Scan for the cell matching the given text and deliver its [x, y] coordinate at center. 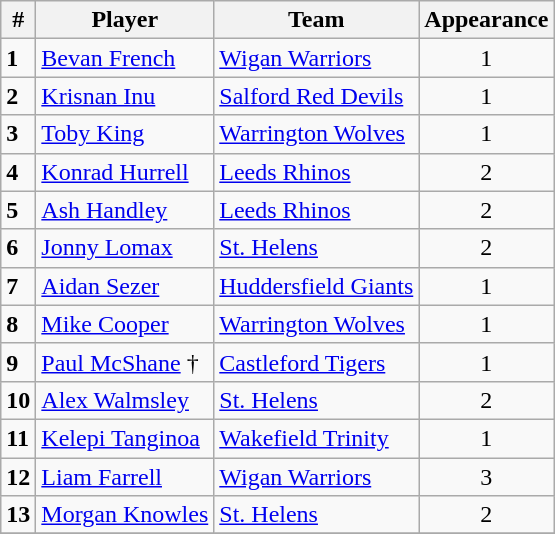
5 [18, 210]
Player [125, 20]
Wakefield Trinity [316, 438]
9 [18, 362]
Krisnan Inu [125, 96]
Konrad Hurrell [125, 172]
7 [18, 286]
Mike Cooper [125, 324]
6 [18, 248]
Bevan French [125, 58]
10 [18, 400]
13 [18, 515]
Liam Farrell [125, 477]
8 [18, 324]
Team [316, 20]
Huddersfield Giants [316, 286]
Paul McShane † [125, 362]
Castleford Tigers [316, 362]
Salford Red Devils [316, 96]
Kelepi Tanginoa [125, 438]
# [18, 20]
Toby King [125, 134]
Jonny Lomax [125, 248]
Appearance [486, 20]
4 [18, 172]
11 [18, 438]
Morgan Knowles [125, 515]
Alex Walmsley [125, 400]
Ash Handley [125, 210]
Aidan Sezer [125, 286]
12 [18, 477]
